Provide the [X, Y] coordinate of the cell's center where the given text is located.  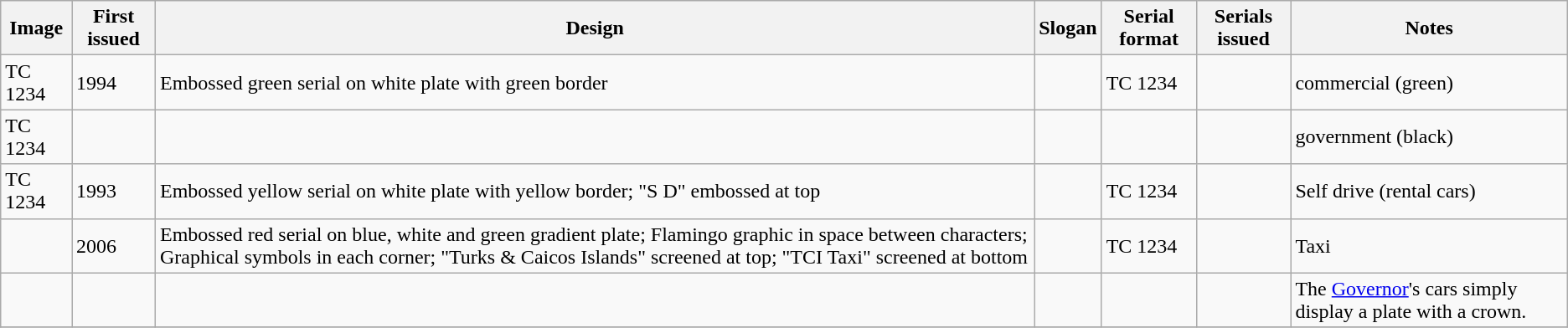
Taxi [1429, 246]
government (black) [1429, 137]
Design [595, 28]
Self drive (rental cars) [1429, 191]
Embossed green serial on white plate with green border [595, 82]
Serial format [1149, 28]
Image [37, 28]
Slogan [1068, 28]
Embossed yellow serial on white plate with yellow border; "S D" embossed at top [595, 191]
1993 [114, 191]
Serials issued [1243, 28]
Notes [1429, 28]
2006 [114, 246]
1994 [114, 82]
First issued [114, 28]
The Governor's cars simply display a plate with a crown. [1429, 300]
commercial (green) [1429, 82]
